Extract the [x, y] coordinate from the center of the cell holding the provided text.  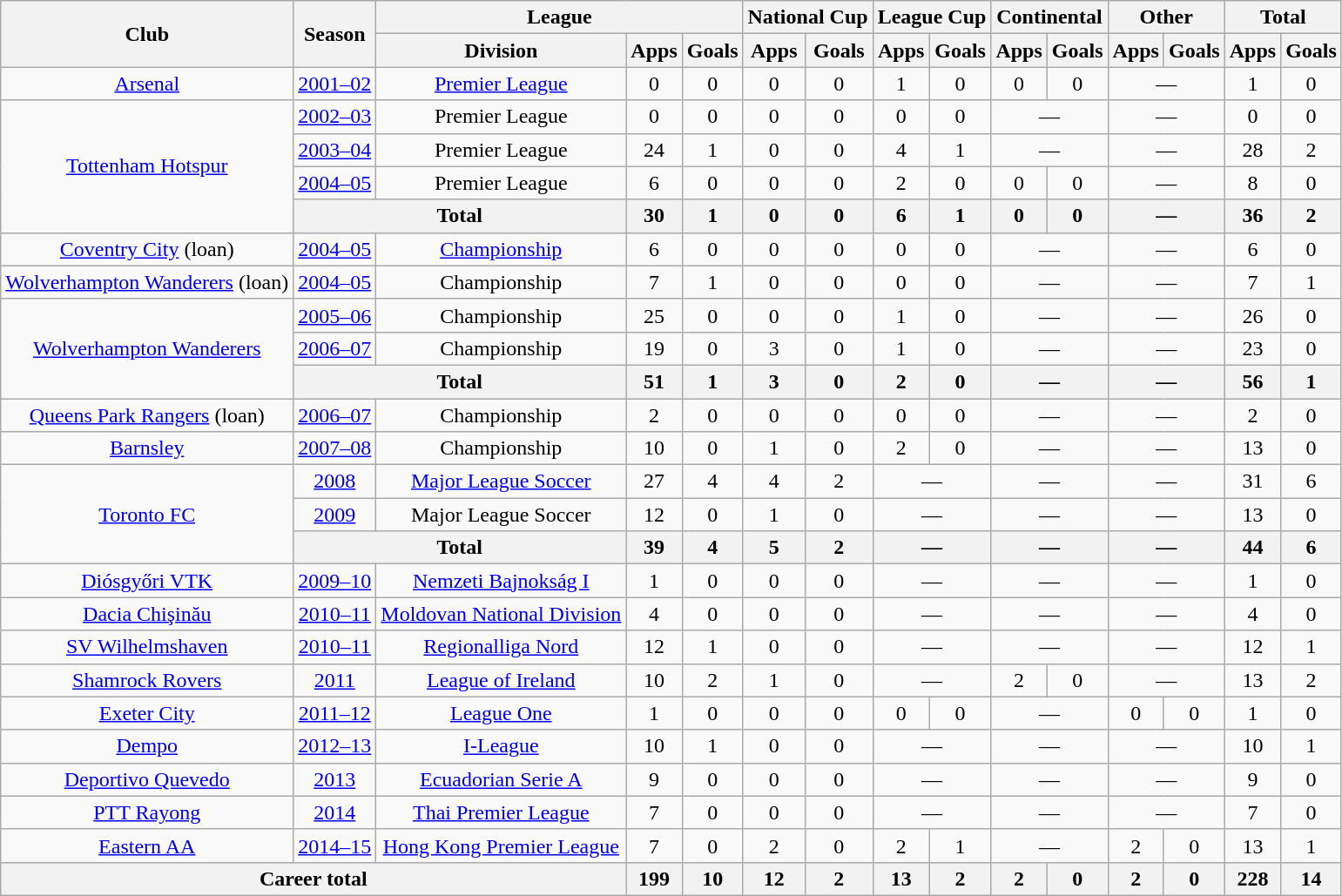
Continental [1049, 17]
5 [774, 548]
26 [1252, 315]
25 [654, 315]
199 [654, 879]
2008 [334, 482]
League of Ireland [502, 680]
I-League [502, 746]
PTT Rayong [147, 812]
Regionalliga Nord [502, 647]
Moldovan National Division [502, 614]
Hong Kong Premier League [502, 845]
Dacia Chişinău [147, 614]
Shamrock Rovers [147, 680]
Career total [314, 879]
56 [1252, 381]
2014–15 [334, 845]
39 [654, 548]
National Cup [808, 17]
2005–06 [334, 315]
44 [1252, 548]
2009–10 [334, 581]
2012–13 [334, 746]
228 [1252, 879]
27 [654, 482]
Wolverhampton Wanderers [147, 348]
24 [654, 150]
36 [1252, 216]
2011–12 [334, 713]
League One [502, 713]
Barnsley [147, 448]
51 [654, 381]
2007–08 [334, 448]
Ecuadorian Serie A [502, 779]
2013 [334, 779]
Queens Park Rangers (loan) [147, 415]
2011 [334, 680]
2001–02 [334, 84]
28 [1252, 150]
14 [1312, 879]
23 [1252, 348]
2009 [334, 515]
SV Wilhelmshaven [147, 647]
19 [654, 348]
Toronto FC [147, 515]
2014 [334, 812]
Club [147, 34]
Exeter City [147, 713]
2002–03 [334, 117]
Season [334, 34]
Arsenal [147, 84]
Dempo [147, 746]
Eastern AA [147, 845]
Wolverhampton Wanderers (loan) [147, 282]
8 [1252, 183]
Other [1166, 17]
Tottenham Hotspur [147, 166]
League Cup [932, 17]
Thai Premier League [502, 812]
31 [1252, 482]
Deportivo Quevedo [147, 779]
Division [502, 51]
Nemzeti Bajnokság I [502, 581]
2003–04 [334, 150]
League [559, 17]
Coventry City (loan) [147, 249]
Diósgyőri VTK [147, 581]
30 [654, 216]
